Scan for the cell matching the given text and deliver its (x, y) coordinate at center. 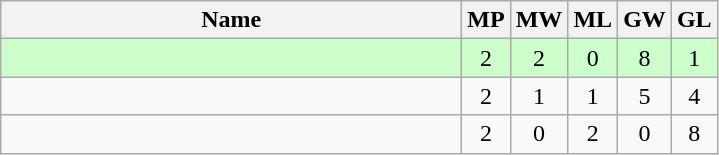
4 (694, 96)
ML (593, 20)
5 (645, 96)
MW (539, 20)
MP (486, 20)
Name (232, 20)
GL (694, 20)
GW (645, 20)
